Return (x, y) of the center of cell containing provided text 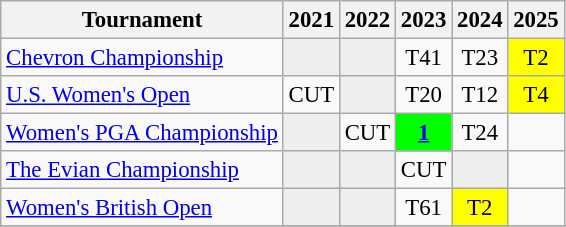
Tournament (142, 20)
Chevron Championship (142, 58)
T41 (424, 58)
T23 (480, 58)
T12 (480, 95)
Women's British Open (142, 208)
2021 (311, 20)
2024 (480, 20)
T20 (424, 95)
T4 (536, 95)
The Evian Championship (142, 170)
T61 (424, 208)
2023 (424, 20)
T24 (480, 133)
2022 (367, 20)
1 (424, 133)
Women's PGA Championship (142, 133)
2025 (536, 20)
U.S. Women's Open (142, 95)
